Pinpoint the cell where the given text exists, returning its [X, Y] midpoint coordinate. 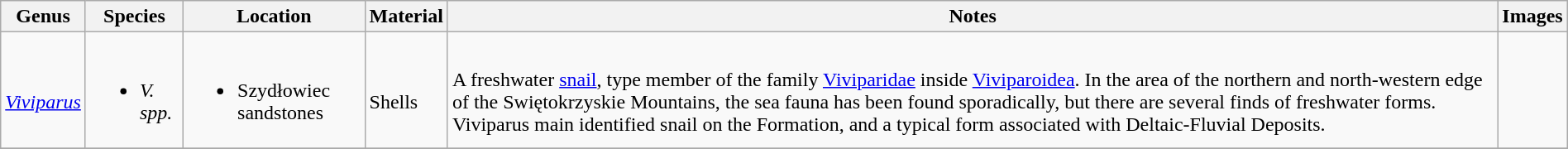
Species [134, 17]
Genus [43, 17]
Notes [973, 17]
Location [275, 17]
Material [406, 17]
Szydłowiec sandstones [275, 90]
V. spp. [134, 90]
Viviparus [43, 90]
Images [1532, 17]
Shells [406, 90]
